Scan for the cell matching the given text and deliver its [X, Y] coordinate at center. 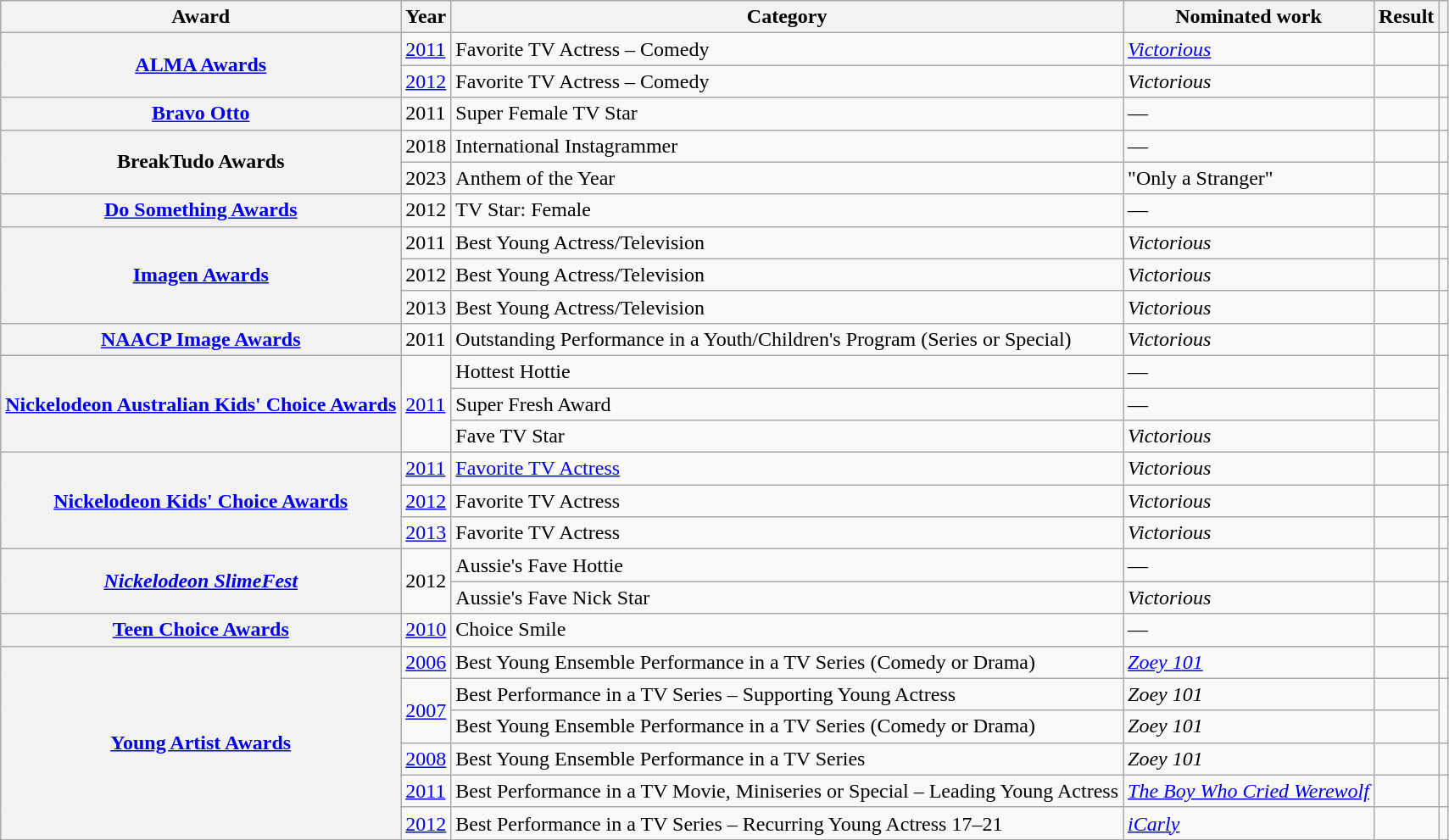
Year [426, 17]
Imagen Awards [201, 275]
Nickelodeon Kids' Choice Awards [201, 501]
Fave TV Star [787, 437]
Best Performance in a TV Series – Supporting Young Actress [787, 694]
TV Star: Female [787, 210]
Bravo Otto [201, 114]
Aussie's Fave Hottie [787, 565]
Category [787, 17]
ALMA Awards [201, 65]
"Only a Stranger" [1249, 178]
Choice Smile [787, 630]
The Boy Who Cried Werewolf [1249, 791]
Best Performance in a TV Movie, Miniseries or Special – Leading Young Actress [787, 791]
Do Something Awards [201, 210]
Nickelodeon SlimeFest [201, 581]
Outstanding Performance in a Youth/Children's Program (Series or Special) [787, 339]
Nominated work [1249, 17]
Best Performance in a TV Series – Recurring Young Actress 17–21 [787, 823]
Teen Choice Awards [201, 630]
2023 [426, 178]
Super Female TV Star [787, 114]
International Instagrammer [787, 146]
Award [201, 17]
Super Fresh Award [787, 404]
NAACP Image Awards [201, 339]
Best Young Ensemble Performance in a TV Series [787, 759]
Aussie's Fave Nick Star [787, 598]
Nickelodeon Australian Kids' Choice Awards [201, 403]
Anthem of the Year [787, 178]
2008 [426, 759]
2007 [426, 710]
Hottest Hottie [787, 371]
Result [1406, 17]
BreakTudo Awards [201, 162]
iCarly [1249, 823]
2010 [426, 630]
Young Artist Awards [201, 743]
2018 [426, 146]
2006 [426, 662]
